Capture the cell that displays the provided text and extract its (x, y) central coordinate. 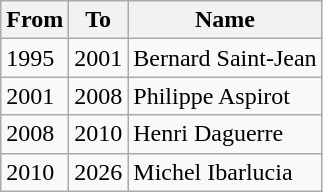
Michel Ibarlucia (225, 172)
Henri Daguerre (225, 134)
To (98, 20)
2026 (98, 172)
From (35, 20)
1995 (35, 58)
Bernard Saint-Jean (225, 58)
Philippe Aspirot (225, 96)
Name (225, 20)
